Return (x, y) of the center of cell containing provided text 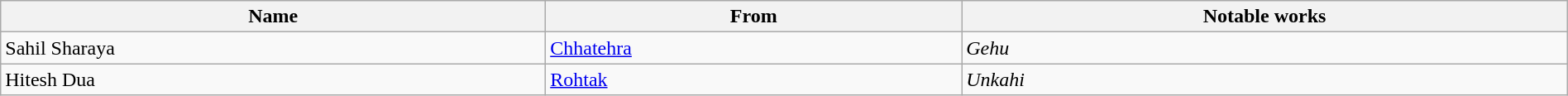
Notable works (1265, 17)
Unkahi (1265, 79)
Sahil Sharaya (273, 48)
Gehu (1265, 48)
Rohtak (754, 79)
From (754, 17)
Chhatehra (754, 48)
Name (273, 17)
Hitesh Dua (273, 79)
